Return [x, y] of the center of cell containing provided text 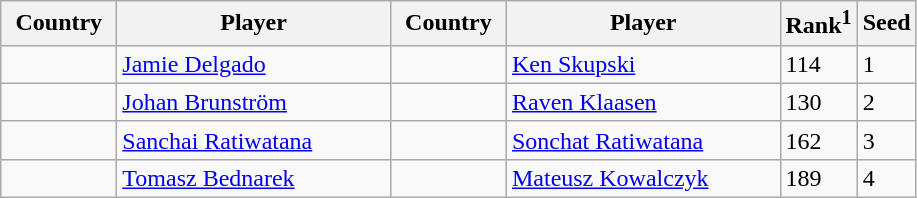
Sanchai Ratiwatana [254, 140]
Jamie Delgado [254, 64]
2 [886, 102]
Raven Klaasen [643, 102]
Tomasz Bednarek [254, 178]
1 [886, 64]
Johan Brunström [254, 102]
130 [818, 102]
4 [886, 178]
Seed [886, 24]
Sonchat Ratiwatana [643, 140]
Ken Skupski [643, 64]
3 [886, 140]
162 [818, 140]
Rank1 [818, 24]
189 [818, 178]
Mateusz Kowalczyk [643, 178]
114 [818, 64]
